Search for the cell housing the specified text and yield its (X, Y) center coordinate. 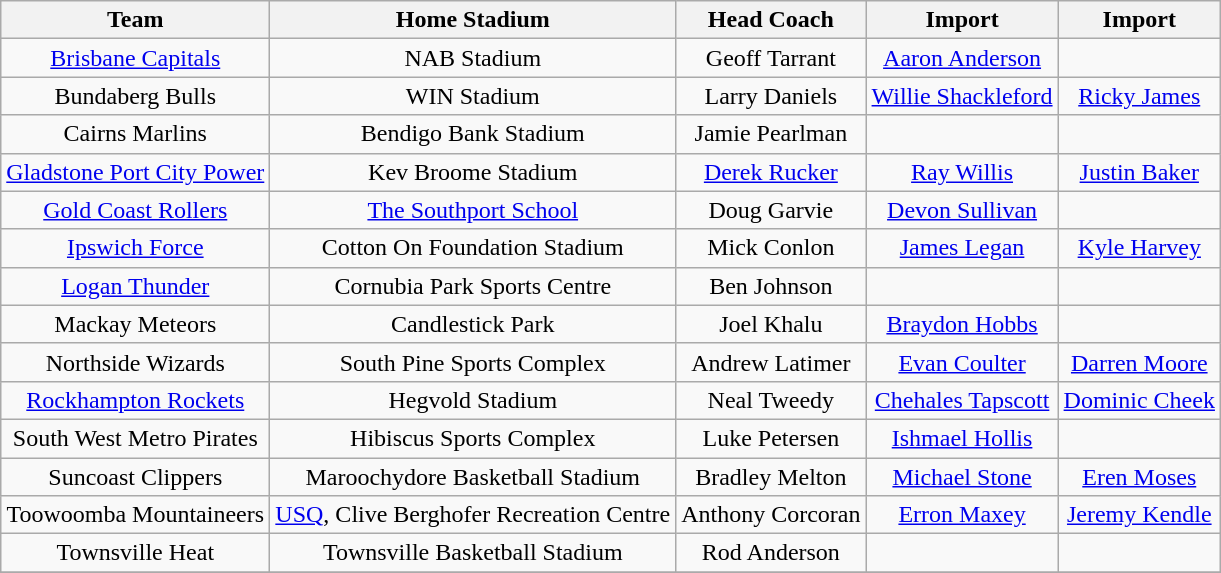
Team (136, 20)
Neal Tweedy (771, 400)
Brisbane Capitals (136, 58)
Gold Coast Rollers (136, 210)
Justin Baker (1139, 172)
Suncoast Clippers (136, 477)
Mackay Meteors (136, 324)
Ishmael Hollis (962, 438)
Eren Moses (1139, 477)
The Southport School (473, 210)
Jamie Pearlman (771, 134)
Home Stadium (473, 20)
Braydon Hobbs (962, 324)
Kyle Harvey (1139, 248)
WIN Stadium (473, 96)
South Pine Sports Complex (473, 362)
Aaron Anderson (962, 58)
Ricky James (1139, 96)
Hegvold Stadium (473, 400)
Bundaberg Bulls (136, 96)
Willie Shackleford (962, 96)
Bendigo Bank Stadium (473, 134)
Doug Garvie (771, 210)
Cotton On Foundation Stadium (473, 248)
Cornubia Park Sports Centre (473, 286)
Geoff Tarrant (771, 58)
Larry Daniels (771, 96)
Northside Wizards (136, 362)
Andrew Latimer (771, 362)
Kev Broome Stadium (473, 172)
Derek Rucker (771, 172)
South West Metro Pirates (136, 438)
Jeremy Kendle (1139, 515)
Logan Thunder (136, 286)
Bradley Melton (771, 477)
Luke Petersen (771, 438)
Candlestick Park (473, 324)
Dominic Cheek (1139, 400)
Evan Coulter (962, 362)
James Legan (962, 248)
Maroochydore Basketball Stadium (473, 477)
Townsville Basketball Stadium (473, 553)
Anthony Corcoran (771, 515)
Cairns Marlins (136, 134)
Michael Stone (962, 477)
Ray Willis (962, 172)
Head Coach (771, 20)
Gladstone Port City Power (136, 172)
Mick Conlon (771, 248)
Erron Maxey (962, 515)
Darren Moore (1139, 362)
Rockhampton Rockets (136, 400)
Rod Anderson (771, 553)
USQ, Clive Berghofer Recreation Centre (473, 515)
Devon Sullivan (962, 210)
Joel Khalu (771, 324)
Townsville Heat (136, 553)
Ipswich Force (136, 248)
Toowoomba Mountaineers (136, 515)
Chehales Tapscott (962, 400)
NAB Stadium (473, 58)
Ben Johnson (771, 286)
Hibiscus Sports Complex (473, 438)
